Identify which cell holds the provided text, then report its [x, y] central coordinate. 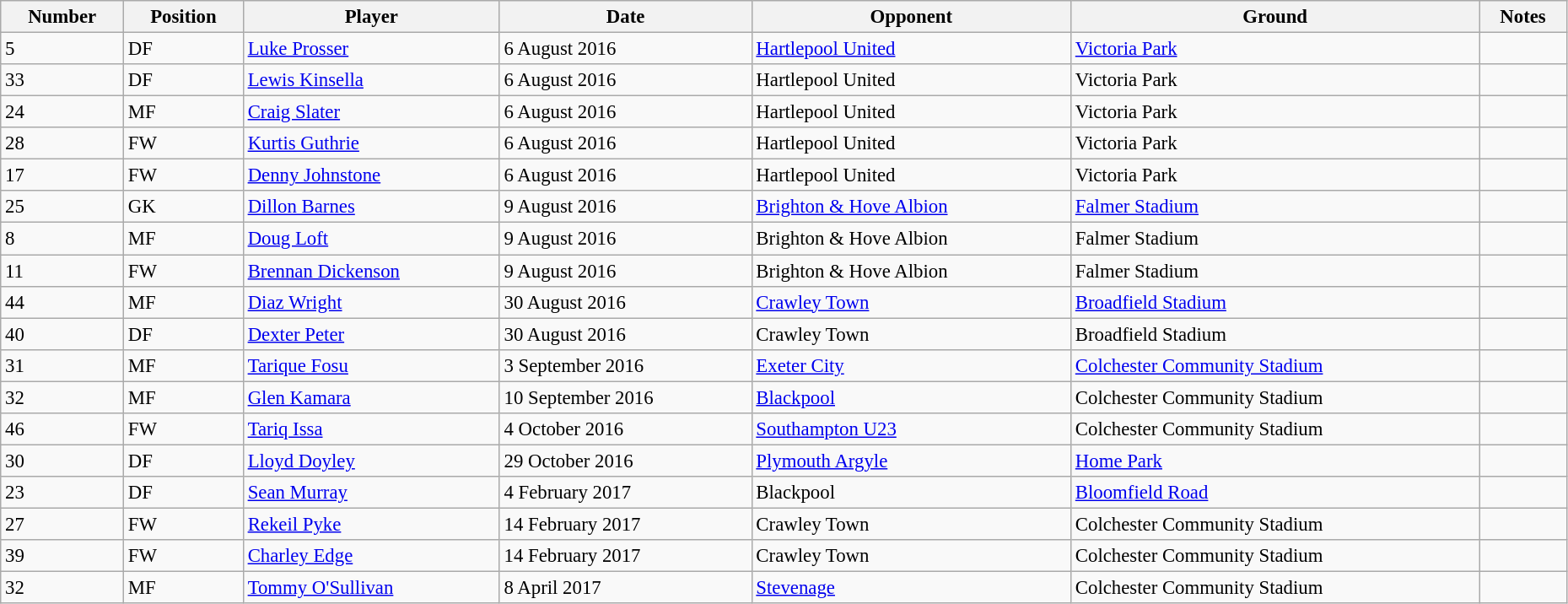
Ground [1275, 17]
Glen Kamara [371, 397]
Lloyd Doyley [371, 461]
28 [62, 143]
31 [62, 365]
Position [184, 17]
40 [62, 334]
23 [62, 493]
25 [62, 207]
8 [62, 239]
Notes [1523, 17]
27 [62, 524]
Home Park [1275, 461]
17 [62, 175]
Stevenage [911, 588]
44 [62, 302]
4 October 2016 [626, 429]
4 February 2017 [626, 493]
Sean Murray [371, 493]
Exeter City [911, 365]
Kurtis Guthrie [371, 143]
24 [62, 112]
Doug Loft [371, 239]
33 [62, 80]
Denny Johnstone [371, 175]
30 [62, 461]
Charley Edge [371, 556]
Tariq Issa [371, 429]
39 [62, 556]
Luke Prosser [371, 49]
Player [371, 17]
11 [62, 271]
Brennan Dickenson [371, 271]
Plymouth Argyle [911, 461]
Lewis Kinsella [371, 80]
8 April 2017 [626, 588]
46 [62, 429]
3 September 2016 [626, 365]
Craig Slater [371, 112]
Dillon Barnes [371, 207]
10 September 2016 [626, 397]
29 October 2016 [626, 461]
Rekeil Pyke [371, 524]
Number [62, 17]
Tarique Fosu [371, 365]
Diaz Wright [371, 302]
Southampton U23 [911, 429]
Date [626, 17]
5 [62, 49]
Bloomfield Road [1275, 493]
GK [184, 207]
Tommy O'Sullivan [371, 588]
Dexter Peter [371, 334]
Opponent [911, 17]
